Capture the cell that displays the provided text and extract its (X, Y) central coordinate. 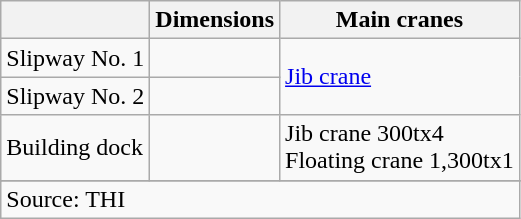
Slipway No. 2 (76, 96)
Slipway No. 1 (76, 58)
Building dock (76, 148)
Dimensions (215, 20)
Main cranes (400, 20)
Jib crane 300tx4Floating crane 1,300tx1 (400, 148)
Jib crane (400, 77)
Source: THI (260, 199)
